Output the [X, Y] coordinate of the center of the cell containing the given text.  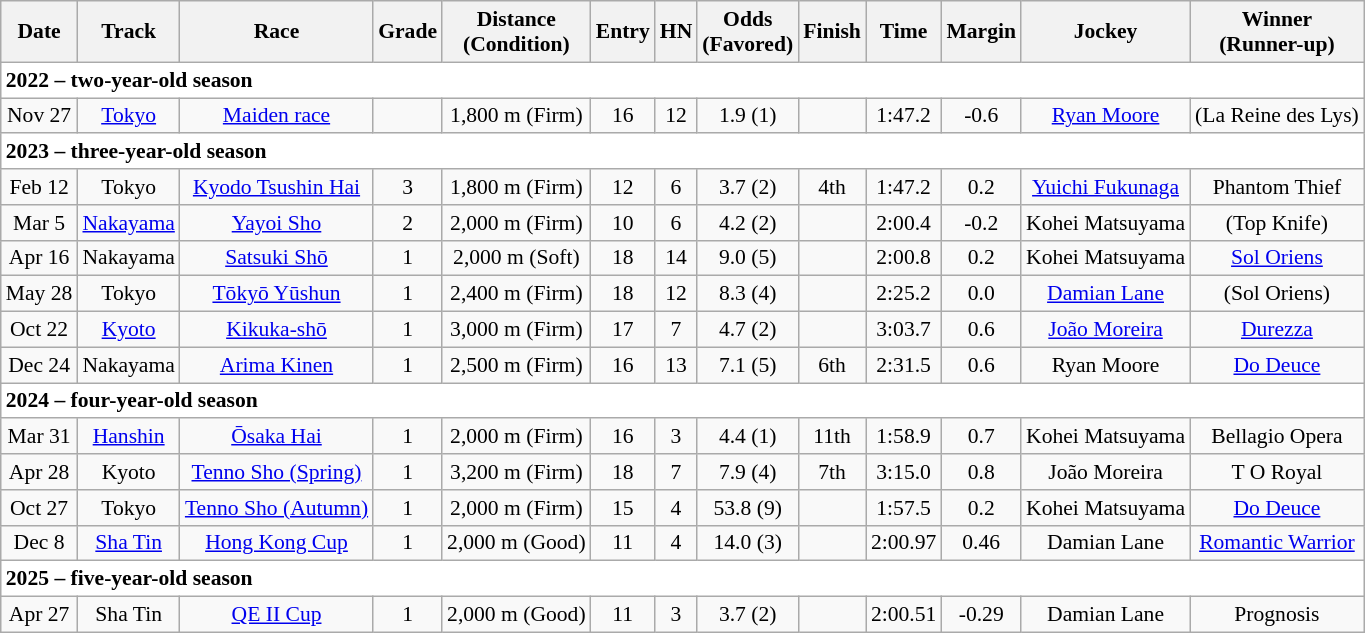
Maiden race [276, 116]
-0.6 [981, 116]
Apr 16 [40, 258]
Oct 22 [40, 330]
0.7 [981, 437]
Dec 8 [40, 543]
Tenno Sho (Autumn) [276, 508]
Distance(Condition) [516, 32]
2,000 m (Soft) [516, 258]
2:00.4 [904, 223]
Apr 27 [40, 615]
Arima Kinen [276, 365]
Odds(Favored) [748, 32]
(Sol Oriens) [1277, 294]
QE II Cup [276, 615]
9.0 (5) [748, 258]
Date [40, 32]
4.7 (2) [748, 330]
2024 – four-year-old season [682, 401]
Feb 12 [40, 187]
2 [408, 223]
Romantic Warrior [1277, 543]
2022 – two-year-old season [682, 80]
Mar 31 [40, 437]
0.8 [981, 472]
3,000 m (Firm) [516, 330]
11th [832, 437]
1.9 (1) [748, 116]
Finish [832, 32]
(La Reine des Lys) [1277, 116]
3:15.0 [904, 472]
May 28 [40, 294]
2,400 m (Firm) [516, 294]
Dec 24 [40, 365]
(Top Knife) [1277, 223]
2:00.97 [904, 543]
1:58.9 [904, 437]
17 [623, 330]
Nov 27 [40, 116]
Tōkyō Yūshun [276, 294]
2:25.2 [904, 294]
Margin [981, 32]
Race [276, 32]
Yayoi Sho [276, 223]
Sol Oriens [1277, 258]
0.46 [981, 543]
Phantom Thief [1277, 187]
15 [623, 508]
Satsuki Shō [276, 258]
14.0 (3) [748, 543]
8.3 (4) [748, 294]
Apr 28 [40, 472]
Hanshin [128, 437]
Jockey [1106, 32]
7.1 (5) [748, 365]
Winner(Runner-up) [1277, 32]
6th [832, 365]
T O Royal [1277, 472]
0.0 [981, 294]
Hong Kong Cup [276, 543]
Durezza [1277, 330]
Track [128, 32]
Kyodo Tsushin Hai [276, 187]
2023 – three-year-old season [682, 152]
Oct 27 [40, 508]
2,500 m (Firm) [516, 365]
2:00.51 [904, 615]
-0.2 [981, 223]
3:03.7 [904, 330]
2:00.8 [904, 258]
2025 – five-year-old season [682, 579]
10 [623, 223]
7.9 (4) [748, 472]
7th [832, 472]
53.8 (9) [748, 508]
4th [832, 187]
Yuichi Fukunaga [1106, 187]
Tenno Sho (Spring) [276, 472]
HN [676, 32]
Kikuka-shō [276, 330]
Mar 5 [40, 223]
Prognosis [1277, 615]
Grade [408, 32]
1:57.5 [904, 508]
4.2 (2) [748, 223]
Time [904, 32]
3,200 m (Firm) [516, 472]
14 [676, 258]
13 [676, 365]
Entry [623, 32]
Ōsaka Hai [276, 437]
2:31.5 [904, 365]
-0.29 [981, 615]
Bellagio Opera [1277, 437]
4.4 (1) [748, 437]
